From the cell containing the given text, extract its center point as (X, Y) coordinate. 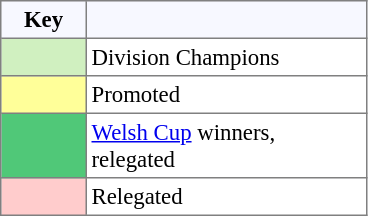
Relegated (226, 197)
Promoted (226, 95)
Key (44, 20)
Welsh Cup winners, relegated (226, 145)
Division Champions (226, 57)
